From the cell containing the given text, extract its center point as [x, y] coordinate. 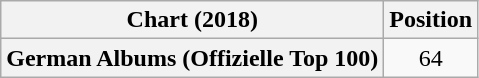
German Albums (Offizielle Top 100) [192, 58]
64 [431, 58]
Chart (2018) [192, 20]
Position [431, 20]
